Locate the cell with the specified text and output its (x, y) center coordinate. 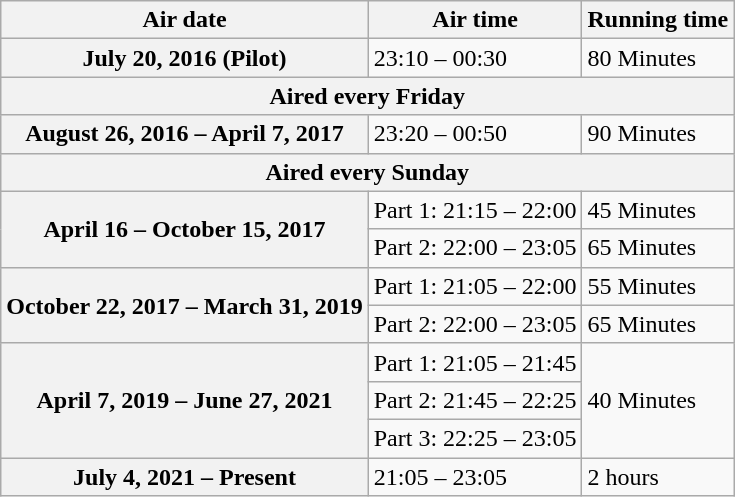
Part 2: 21:45 – 22:25 (475, 400)
Aired every Friday (368, 96)
April 16 – October 15, 2017 (184, 229)
55 Minutes (658, 286)
April 7, 2019 – June 27, 2021 (184, 400)
July 4, 2021 – Present (184, 477)
40 Minutes (658, 400)
Air time (475, 20)
2 hours (658, 477)
August 26, 2016 – April 7, 2017 (184, 134)
90 Minutes (658, 134)
23:20 – 00:50 (475, 134)
Air date (184, 20)
October 22, 2017 – March 31, 2019 (184, 305)
Part 1: 21:15 – 22:00 (475, 210)
21:05 – 23:05 (475, 477)
45 Minutes (658, 210)
July 20, 2016 (Pilot) (184, 58)
Part 1: 21:05 – 22:00 (475, 286)
Aired every Sunday (368, 172)
Part 3: 22:25 – 23:05 (475, 438)
Running time (658, 20)
80 Minutes (658, 58)
Part 1: 21:05 – 21:45 (475, 362)
23:10 – 00:30 (475, 58)
